Detect which cell encompasses the target text, then output its [x, y] center coordinate. 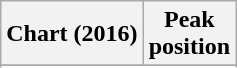
Chart (2016) [72, 34]
Peakposition [189, 34]
